Find where the given text appears and provide that cell's center as (x, y) coordinate. 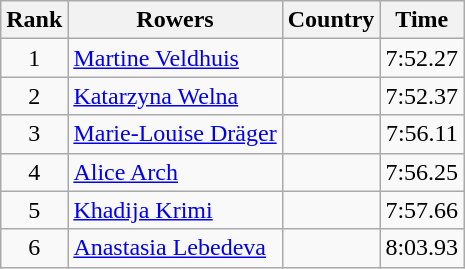
7:52.37 (422, 96)
6 (34, 248)
Country (331, 20)
Katarzyna Welna (175, 96)
3 (34, 134)
7:57.66 (422, 210)
Marie-Louise Dräger (175, 134)
Alice Arch (175, 172)
2 (34, 96)
Anastasia Lebedeva (175, 248)
7:52.27 (422, 58)
8:03.93 (422, 248)
Rank (34, 20)
1 (34, 58)
Khadija Krimi (175, 210)
7:56.25 (422, 172)
Time (422, 20)
7:56.11 (422, 134)
Rowers (175, 20)
Martine Veldhuis (175, 58)
4 (34, 172)
5 (34, 210)
